For the text-containing cell, return its midpoint in [X, Y] coordinate format. 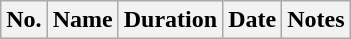
Notes [316, 20]
Name [82, 20]
Date [252, 20]
Duration [170, 20]
No. [24, 20]
